Locate the cell with the specified text and output its [X, Y] center coordinate. 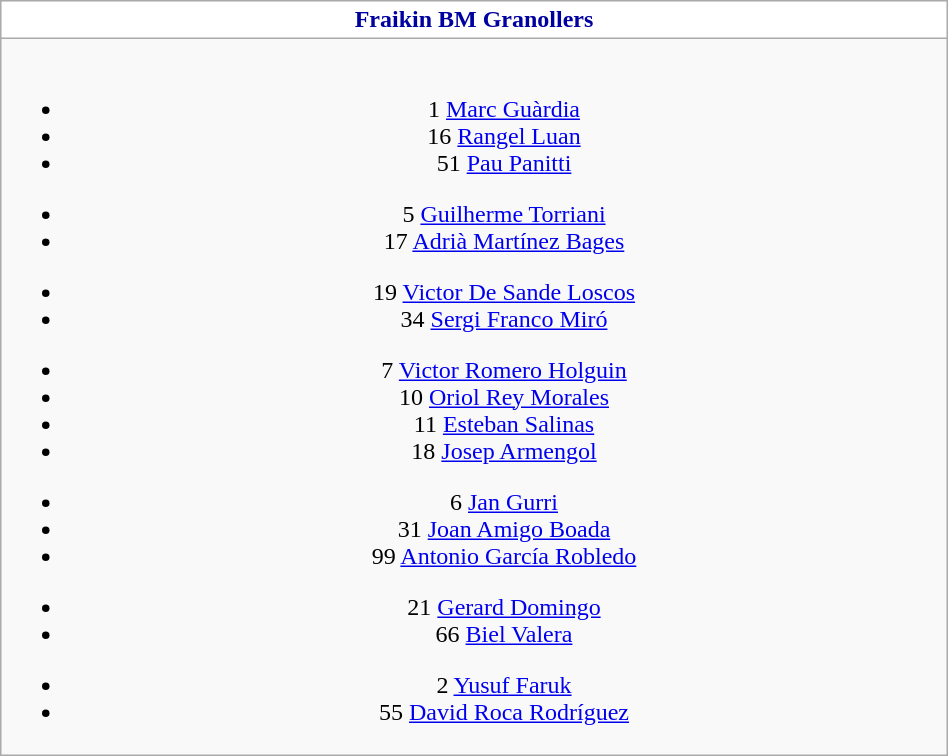
Fraikin BM Granollers [474, 20]
